Return [X, Y] of the center of cell containing provided text 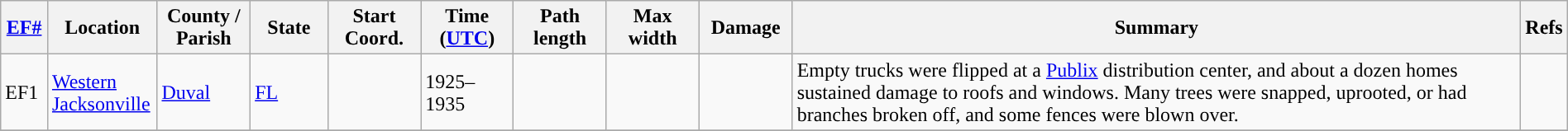
EF# [25, 28]
Path length [560, 28]
Western Jacksonville [102, 92]
Max width [653, 28]
EF1 [25, 92]
Refs [1545, 28]
Time (UTC) [467, 28]
Start Coord. [374, 28]
Location [102, 28]
Summary [1156, 28]
State [289, 28]
County / Parish [203, 28]
Duval [203, 92]
Damage [746, 28]
1925–1935 [467, 92]
FL [289, 92]
